Find where the given text appears and provide that cell's center as [x, y] coordinate. 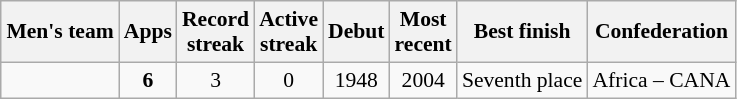
6 [148, 80]
Recordstreak [216, 32]
3 [216, 80]
2004 [424, 80]
Apps [148, 32]
Best finish [522, 32]
1948 [356, 80]
Debut [356, 32]
Africa – CANA [661, 80]
Seventh place [522, 80]
Confederation [661, 32]
Men's team [60, 32]
Activestreak [288, 32]
0 [288, 80]
Mostrecent [424, 32]
